Return [X, Y] of the center of cell containing provided text 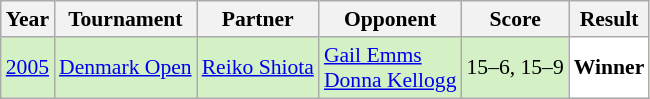
Result [610, 19]
Year [28, 19]
Denmark Open [126, 68]
2005 [28, 68]
15–6, 15–9 [516, 68]
Score [516, 19]
Winner [610, 68]
Tournament [126, 19]
Partner [258, 19]
Gail Emms Donna Kellogg [390, 68]
Opponent [390, 19]
Reiko Shiota [258, 68]
